For the text-containing cell, return its midpoint in (x, y) coordinate format. 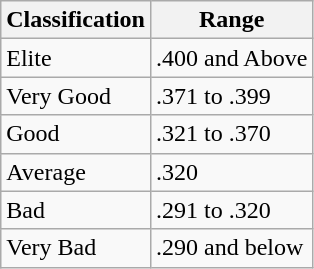
Very Good (76, 96)
Very Bad (76, 248)
Classification (76, 20)
.320 (231, 172)
Average (76, 172)
Bad (76, 210)
Elite (76, 58)
.321 to .370 (231, 134)
.290 and below (231, 248)
.371 to .399 (231, 96)
.400 and Above (231, 58)
.291 to .320 (231, 210)
Range (231, 20)
Good (76, 134)
